Return the [x, y] coordinate for the center point of the cell that contains the specified text.  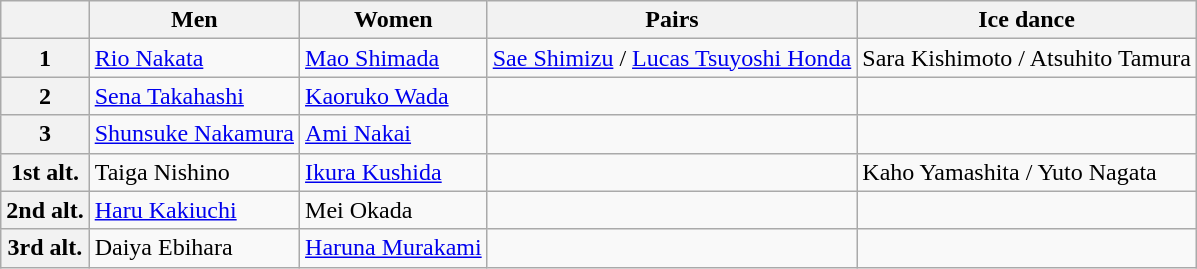
3 [45, 134]
Mao Shimada [394, 58]
2nd alt. [45, 210]
Rio Nakata [194, 58]
Kaho Yamashita / Yuto Nagata [1027, 172]
1st alt. [45, 172]
Haru Kakiuchi [194, 210]
Women [394, 20]
Sae Shimizu / Lucas Tsuyoshi Honda [672, 58]
Pairs [672, 20]
Men [194, 20]
Ice dance [1027, 20]
Sara Kishimoto / Atsuhito Tamura [1027, 58]
Sena Takahashi [194, 96]
Mei Okada [394, 210]
Kaoruko Wada [394, 96]
Taiga Nishino [194, 172]
3rd alt. [45, 248]
Ami Nakai [394, 134]
Haruna Murakami [394, 248]
2 [45, 96]
Daiya Ebihara [194, 248]
Shunsuke Nakamura [194, 134]
1 [45, 58]
Ikura Kushida [394, 172]
